Provide the [X, Y] coordinate of the cell's center where the given text is located.  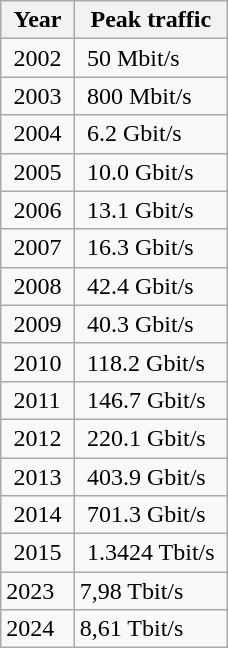
2003 [38, 96]
2008 [38, 286]
2004 [38, 134]
16.3 Gbit/s [150, 248]
2006 [38, 210]
2005 [38, 172]
40.3 Gbit/s [150, 324]
1.3424 Tbit/s [150, 553]
2009 [38, 324]
8,61 Tbit/s [150, 629]
6.2 Gbit/s [150, 134]
13.1 Gbit/s [150, 210]
2013 [38, 477]
42.4 Gbit/s [150, 286]
50 Mbit/s [150, 58]
403.9 Gbit/s [150, 477]
Year [38, 20]
2002 [38, 58]
146.7 Gbit/s [150, 400]
2023 [38, 591]
2012 [38, 438]
800 Mbit/s [150, 96]
2024 [38, 629]
7,98 Tbit/s [150, 591]
2011 [38, 400]
701.3 Gbit/s [150, 515]
2010 [38, 362]
10.0 Gbit/s [150, 172]
220.1 Gbit/s [150, 438]
2014 [38, 515]
2007 [38, 248]
118.2 Gbit/s [150, 362]
2015 [38, 553]
Peak traffic [150, 20]
